Return the (x, y) coordinate for the center point of the cell that contains the specified text.  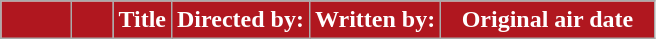
Written by: (374, 20)
Original air date (548, 20)
Title (142, 20)
Directed by: (240, 20)
